Output the (X, Y) coordinate of the center of the cell containing the given text.  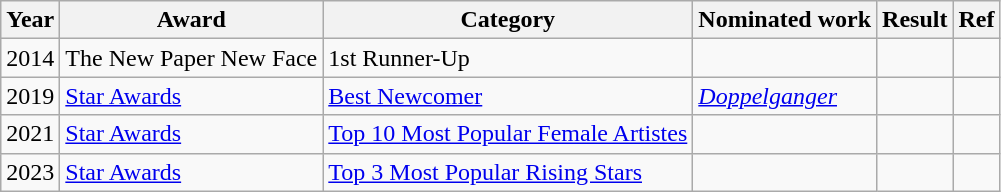
Category (508, 20)
The New Paper New Face (192, 58)
Ref (976, 20)
2014 (30, 58)
Best Newcomer (508, 96)
Top 3 Most Popular Rising Stars (508, 172)
Result (915, 20)
2019 (30, 96)
Nominated work (785, 20)
2021 (30, 134)
Award (192, 20)
2023 (30, 172)
1st Runner-Up (508, 58)
Doppelganger (785, 96)
Top 10 Most Popular Female Artistes (508, 134)
Year (30, 20)
